Determine the (x, y) coordinate at the center of the cell enclosing the given text.  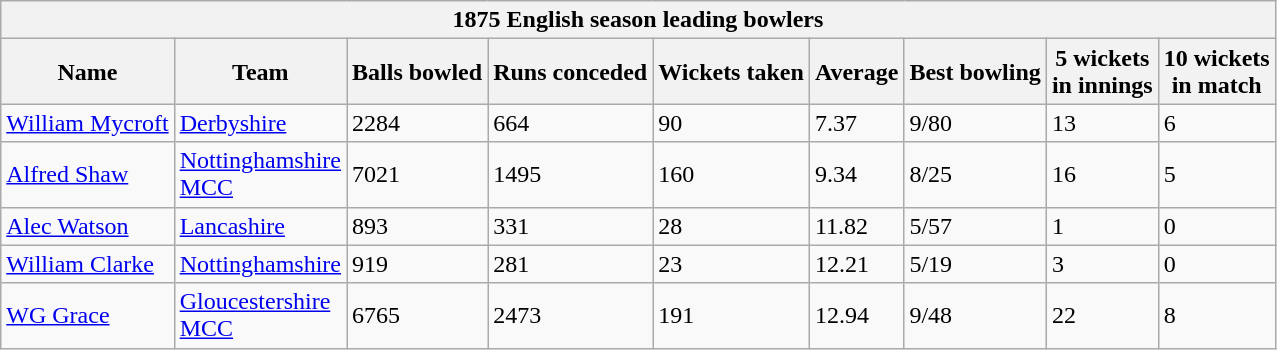
WG Grace (88, 316)
8/25 (975, 174)
2284 (418, 123)
893 (418, 226)
NottinghamshireMCC (260, 174)
11.82 (856, 226)
9/48 (975, 316)
12.21 (856, 264)
5 (1216, 174)
16 (1102, 174)
1 (1102, 226)
6765 (418, 316)
281 (570, 264)
90 (732, 123)
Lancashire (260, 226)
Best bowling (975, 72)
Alec Watson (88, 226)
Wickets taken (732, 72)
331 (570, 226)
7.37 (856, 123)
William Mycroft (88, 123)
Derbyshire (260, 123)
Name (88, 72)
13 (1102, 123)
William Clarke (88, 264)
10 wicketsin match (1216, 72)
664 (570, 123)
8 (1216, 316)
28 (732, 226)
Team (260, 72)
2473 (570, 316)
1495 (570, 174)
160 (732, 174)
22 (1102, 316)
5 wicketsin innings (1102, 72)
GloucestershireMCC (260, 316)
Average (856, 72)
1875 English season leading bowlers (638, 20)
Nottinghamshire (260, 264)
23 (732, 264)
6 (1216, 123)
919 (418, 264)
191 (732, 316)
Runs conceded (570, 72)
Balls bowled (418, 72)
5/19 (975, 264)
Alfred Shaw (88, 174)
12.94 (856, 316)
9.34 (856, 174)
9/80 (975, 123)
7021 (418, 174)
5/57 (975, 226)
3 (1102, 264)
